Provide the (x, y) coordinate of the cell's center where the given text is located.  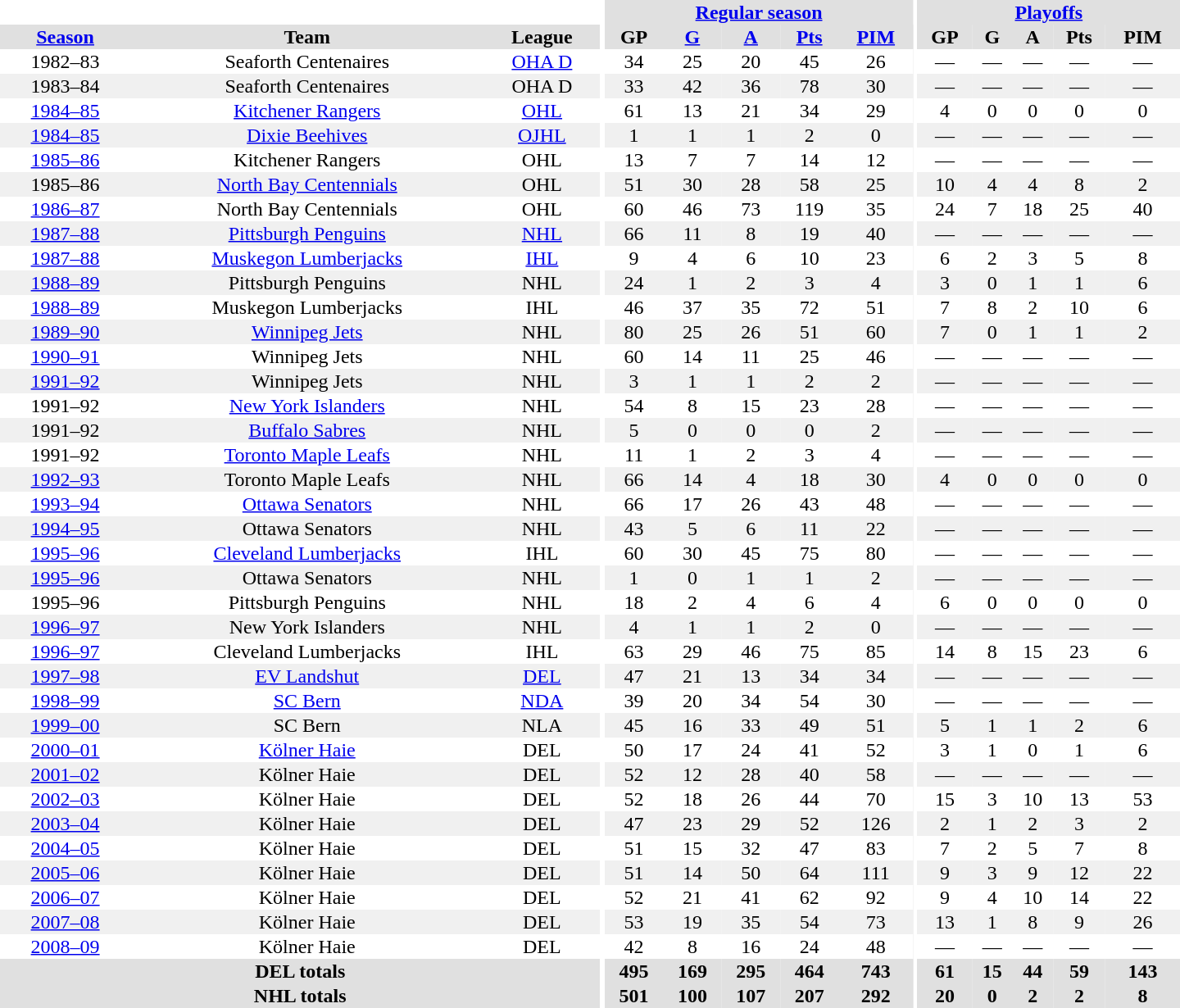
Regular season (759, 12)
2005–06 (66, 873)
Team (306, 37)
2002–03 (66, 799)
464 (810, 971)
NDA (542, 701)
1989–90 (66, 332)
100 (692, 996)
1993–94 (66, 504)
495 (634, 971)
2001–02 (66, 774)
107 (751, 996)
1999–00 (66, 725)
2003–04 (66, 824)
37 (692, 307)
1998–99 (66, 701)
2007–08 (66, 922)
EV Landshut (306, 676)
111 (875, 873)
1994–95 (66, 529)
62 (810, 897)
2000–01 (66, 750)
1992–93 (66, 479)
78 (810, 86)
36 (751, 86)
2004–05 (66, 848)
292 (875, 996)
64 (810, 873)
501 (634, 996)
1986–87 (66, 209)
Playoffs (1049, 12)
169 (692, 971)
NHL totals (300, 996)
OJHL (542, 135)
143 (1142, 971)
63 (634, 652)
59 (1079, 971)
NLA (542, 725)
Season (66, 37)
39 (634, 701)
League (542, 37)
Buffalo Sabres (306, 430)
126 (875, 824)
2006–07 (66, 897)
83 (875, 848)
32 (751, 848)
49 (810, 725)
1983–84 (66, 86)
207 (810, 996)
Dixie Beehives (306, 135)
743 (875, 971)
1997–98 (66, 676)
DEL totals (300, 971)
295 (751, 971)
92 (875, 897)
85 (875, 652)
119 (810, 209)
70 (875, 799)
1990–91 (66, 356)
1982–83 (66, 61)
72 (810, 307)
2008–09 (66, 947)
